Identify which cell holds the provided text, then report its (x, y) central coordinate. 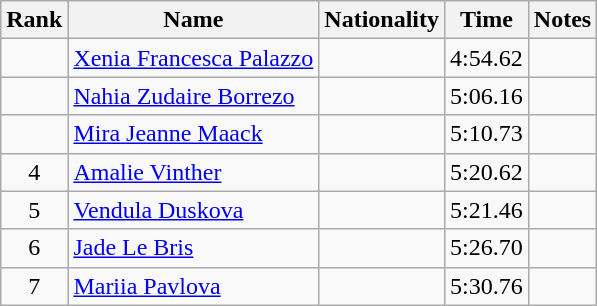
Xenia Francesca Palazzo (194, 58)
Amalie Vinther (194, 172)
5:20.62 (487, 172)
5 (34, 210)
Vendula Duskova (194, 210)
Mariia Pavlova (194, 286)
5:06.16 (487, 96)
6 (34, 248)
4:54.62 (487, 58)
Jade Le Bris (194, 248)
5:30.76 (487, 286)
Time (487, 20)
5:10.73 (487, 134)
4 (34, 172)
5:26.70 (487, 248)
7 (34, 286)
Mira Jeanne Maack (194, 134)
Rank (34, 20)
Nahia Zudaire Borrezo (194, 96)
Nationality (382, 20)
Notes (562, 20)
Name (194, 20)
5:21.46 (487, 210)
